Pinpoint the cell where the given text exists, returning its (x, y) midpoint coordinate. 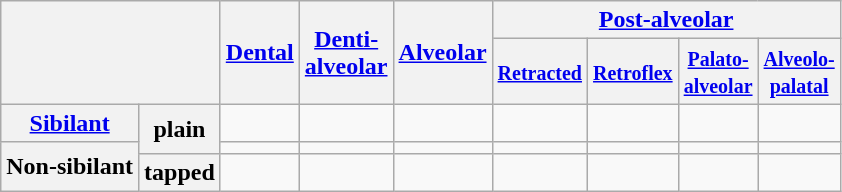
Alveolo-palatal (799, 72)
Denti-alveolar (346, 52)
Retracted (540, 72)
tapped (180, 172)
plain (180, 128)
Dental (260, 52)
Palato-alveolar (718, 72)
Sibilant (70, 123)
Post-alveolar (666, 20)
Retroflex (634, 72)
Alveolar (442, 52)
Non-sibilant (70, 166)
